Find where the given text appears and provide that cell's center as (X, Y) coordinate. 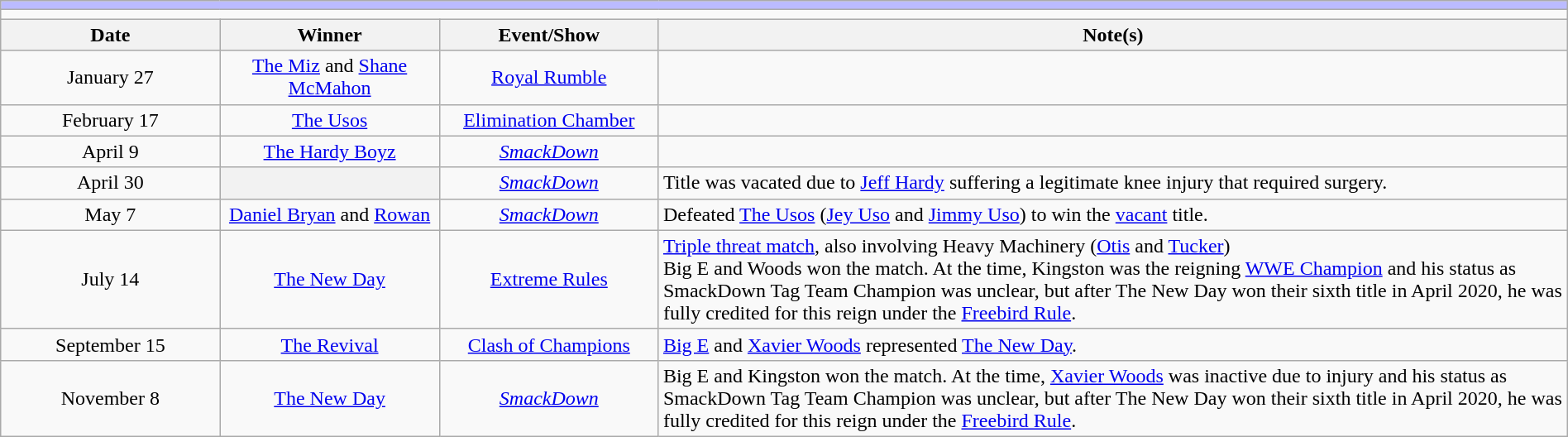
Date (111, 35)
April 30 (111, 183)
Note(s) (1113, 35)
The Hardy Boyz (329, 151)
Defeated The Usos (Jey Uso and Jimmy Uso) to win the vacant title. (1113, 214)
January 27 (111, 78)
The Miz and Shane McMahon (329, 78)
Royal Rumble (549, 78)
November 8 (111, 398)
July 14 (111, 280)
May 7 (111, 214)
Clash of Champions (549, 344)
Big E and Xavier Woods represented The New Day. (1113, 344)
Event/Show (549, 35)
Winner (329, 35)
Extreme Rules (549, 280)
April 9 (111, 151)
Title was vacated due to Jeff Hardy suffering a legitimate knee injury that required surgery. (1113, 183)
The Usos (329, 120)
Elimination Chamber (549, 120)
Daniel Bryan and Rowan (329, 214)
September 15 (111, 344)
February 17 (111, 120)
The Revival (329, 344)
